For the text-containing cell, return its midpoint in (X, Y) coordinate format. 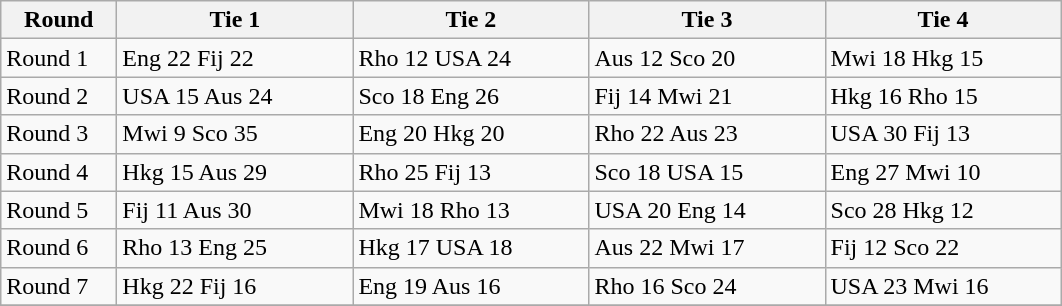
Eng 19 Aus 16 (471, 286)
Rho 12 USA 24 (471, 58)
Fij 11 Aus 30 (235, 210)
Round 6 (59, 248)
Sco 18 USA 15 (707, 172)
Rho 13 Eng 25 (235, 248)
Tie 1 (235, 20)
USA 30 Fij 13 (943, 134)
Aus 12 Sco 20 (707, 58)
Tie 4 (943, 20)
Aus 22 Mwi 17 (707, 248)
Round 7 (59, 286)
Tie 2 (471, 20)
Mwi 9 Sco 35 (235, 134)
Hkg 22 Fij 16 (235, 286)
Fij 14 Mwi 21 (707, 96)
Hkg 15 Aus 29 (235, 172)
Round (59, 20)
Round 5 (59, 210)
Round 3 (59, 134)
Hkg 16 Rho 15 (943, 96)
Eng 20 Hkg 20 (471, 134)
Round 2 (59, 96)
Mwi 18 Rho 13 (471, 210)
Round 1 (59, 58)
USA 23 Mwi 16 (943, 286)
USA 15 Aus 24 (235, 96)
Fij 12 Sco 22 (943, 248)
Tie 3 (707, 20)
Mwi 18 Hkg 15 (943, 58)
Rho 25 Fij 13 (471, 172)
Sco 28 Hkg 12 (943, 210)
USA 20 Eng 14 (707, 210)
Eng 22 Fij 22 (235, 58)
Round 4 (59, 172)
Eng 27 Mwi 10 (943, 172)
Rho 22 Aus 23 (707, 134)
Rho 16 Sco 24 (707, 286)
Sco 18 Eng 26 (471, 96)
Hkg 17 USA 18 (471, 248)
